Output the (X, Y) coordinate of the center of the cell containing the given text.  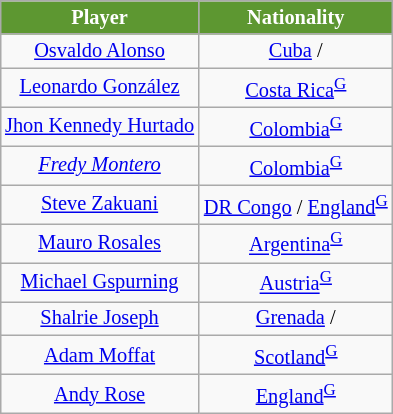
AustriaG (296, 282)
Jhon Kennedy Hurtado (100, 126)
Cuba / (296, 51)
ArgentinaG (296, 242)
Andy Rose (100, 394)
Steve Zakuani (100, 204)
Grenada / (296, 318)
Costa RicaG (296, 88)
Player (100, 17)
DR Congo / EnglandG (296, 204)
Osvaldo Alonso (100, 51)
Fredy Montero (100, 166)
Michael Gspurning (100, 282)
Leonardo González (100, 88)
ScotlandG (296, 354)
Adam Moffat (100, 354)
Nationality (296, 17)
Mauro Rosales (100, 242)
Shalrie Joseph (100, 318)
EnglandG (296, 394)
